Extract the [x, y] coordinate from the center of the cell holding the provided text.  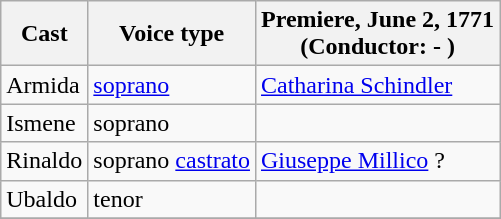
Cast [44, 34]
Ubaldo [44, 199]
soprano castrato [172, 161]
Voice type [172, 34]
Premiere, June 2, 1771(Conductor: - ) [377, 34]
Giuseppe Millico ? [377, 161]
Armida [44, 85]
Ismene [44, 123]
Catharina Schindler [377, 85]
tenor [172, 199]
Rinaldo [44, 161]
